Output the (X, Y) coordinate of the center of the cell containing the given text.  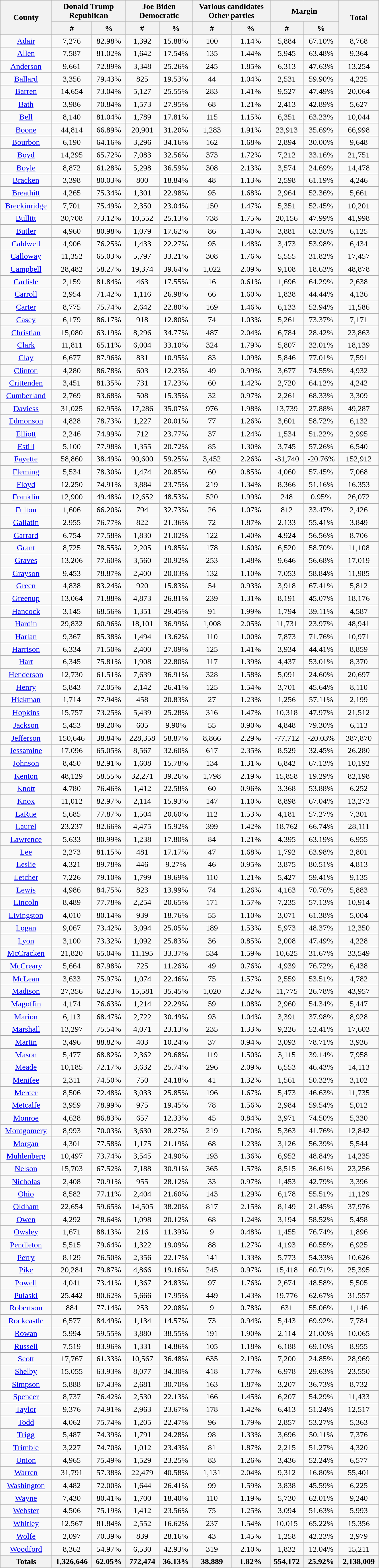
19.69% (176, 877)
Jefferson (26, 738)
10.24% (176, 1042)
458 (142, 700)
2,273 (72, 852)
Pulaski (26, 1295)
32.45% (321, 750)
750 (142, 1080)
8,872 (72, 167)
-31,740 (287, 459)
117 (212, 662)
Clark (26, 345)
11,586 (359, 307)
1,534 (287, 434)
3,071 (287, 915)
76.50% (109, 1257)
54.33% (321, 1257)
Bath (26, 104)
47.97% (321, 712)
20,156 (287, 218)
77.78% (109, 903)
1,074 (142, 978)
88.13% (109, 1232)
58,860 (72, 459)
36.73% (321, 1384)
1.09% (251, 358)
5,807 (287, 345)
83.96% (109, 1346)
14,295 (72, 155)
Total (359, 17)
56.68% (321, 560)
58.70% (321, 548)
2,960 (287, 1004)
4,906 (72, 244)
5,884 (287, 41)
1.85% (251, 66)
19,374 (142, 269)
68.82% (109, 1055)
39.11% (321, 611)
25.74% (176, 1067)
14,478 (359, 167)
29.68% (176, 1055)
6,540 (359, 446)
839 (142, 1536)
61.33% (109, 1359)
77.87% (109, 814)
65.11% (109, 345)
605 (142, 725)
9,661 (72, 66)
31,025 (72, 408)
4,242 (359, 383)
41 (212, 1080)
1.72% (251, 155)
Boyle (26, 167)
82,198 (359, 776)
36 (212, 940)
135 (212, 54)
4,873 (142, 599)
2,720 (287, 383)
2,598 (287, 180)
87.96% (109, 358)
3,849 (359, 522)
2,530 (142, 1397)
24.18% (176, 1080)
1.14% (251, 41)
17.80% (176, 839)
3,875 (287, 865)
1,116 (142, 294)
62.01% (321, 1498)
15,703 (72, 1169)
0.93% (251, 586)
45 (212, 1118)
Elliott (26, 434)
1,205 (142, 1422)
Owsley (26, 1232)
8,489 (72, 903)
1,700 (142, 1498)
11,352 (72, 256)
5,544 (359, 1143)
76.72% (321, 966)
43 (212, 1536)
72.00% (109, 1485)
1,367 (142, 1283)
77.14% (109, 1308)
31,557 (359, 1295)
4,932 (359, 371)
772,474 (142, 1561)
8,296 (142, 332)
Pendleton (26, 1245)
6,188 (287, 1346)
1,301 (142, 193)
955 (142, 1181)
28.27% (176, 1131)
1,433 (142, 244)
57.11% (321, 700)
1,392 (142, 41)
86.78% (109, 371)
Washington (26, 1485)
11,012 (72, 801)
Totals (26, 1561)
800 (142, 180)
3,100 (72, 940)
71.50% (109, 649)
12.23% (176, 371)
70.84% (109, 104)
4,986 (72, 890)
57.45% (321, 472)
21,512 (359, 712)
58.55% (109, 776)
4,321 (72, 865)
1,794 (287, 611)
72.05% (109, 687)
2,531 (287, 79)
3,881 (287, 231)
68.33% (321, 396)
54.29% (321, 1397)
487 (212, 332)
Owen (26, 1219)
1,092 (142, 940)
99 (212, 1485)
3,115 (287, 1055)
6,207 (287, 1397)
Rockcastle (26, 1321)
Lincoln (26, 903)
19.09% (176, 1245)
1,644 (142, 1485)
105 (212, 1346)
23,237 (72, 827)
80.41% (109, 1498)
55.51% (321, 1194)
5,666 (142, 1295)
3,936 (359, 1042)
84 (212, 839)
7,171 (359, 320)
Boone (26, 130)
41.76% (321, 1131)
Adair (26, 41)
Nelson (26, 1169)
46 (212, 865)
5,458 (359, 1219)
40.58% (176, 1473)
9,108 (287, 269)
34.77% (176, 332)
78 (212, 1105)
5,627 (359, 104)
79.64% (109, 1245)
15,356 (359, 1523)
2,552 (142, 1523)
66.74% (321, 827)
8,732 (359, 1384)
5,127 (142, 92)
7,212 (287, 155)
2,215 (287, 1447)
9,527 (287, 92)
73.25% (109, 712)
1.18% (251, 1346)
45.59% (321, 1485)
37.98% (321, 1017)
4,181 (287, 814)
22.13% (176, 1397)
Scott (26, 1359)
132 (212, 573)
189 (212, 928)
67.41% (321, 586)
3,601 (287, 421)
36.61% (321, 1169)
Logan (26, 928)
32.73% (176, 510)
60.55% (321, 1245)
4,628 (72, 1118)
13.62% (176, 637)
55.41% (321, 522)
1,227 (142, 421)
59 (212, 1004)
67.43% (109, 1384)
22.17% (176, 1257)
1,351 (142, 611)
449 (212, 1295)
1.67% (251, 1093)
Spencer (26, 1397)
72.48% (109, 1093)
6,252 (359, 789)
7,376 (359, 1435)
64.29% (321, 282)
10,065 (359, 1333)
67.04% (321, 801)
McCreary (26, 966)
4,060 (287, 472)
Leslie (26, 865)
1,355 (142, 446)
166 (212, 1397)
3,391 (287, 1017)
51.22% (321, 434)
1,561 (287, 1080)
44.44% (321, 294)
73.04% (109, 92)
228,358 (142, 738)
87.98% (109, 966)
3,396 (359, 1181)
70.39% (109, 1536)
100 (212, 41)
Joe BidenDemocratic (159, 11)
324 (212, 345)
1.58% (251, 674)
2,362 (142, 1055)
17,767 (72, 1359)
22,654 (72, 1207)
30.00% (321, 142)
64.16% (109, 142)
4,225 (359, 79)
Livingston (26, 915)
31.20% (176, 130)
918 (142, 320)
71.76% (321, 637)
Fayette (26, 459)
554,172 (287, 1561)
27 (212, 700)
68.56% (109, 611)
33.10% (176, 345)
2,674 (287, 1283)
22.46% (176, 978)
6,351 (287, 117)
Trimble (26, 1447)
53.98% (321, 244)
3,560 (142, 560)
2,955 (72, 522)
59.54% (321, 1105)
7,587 (72, 54)
8,866 (212, 738)
74.39% (109, 1435)
15.93% (176, 801)
1,175 (142, 1143)
508 (142, 396)
78.73% (109, 421)
Laurel (26, 827)
48 (212, 180)
1,791 (142, 1435)
15,418 (287, 1270)
24.90% (176, 1156)
32,271 (142, 776)
19.53% (176, 79)
5,443 (287, 1321)
73.12% (109, 218)
42.79% (321, 1181)
7,200 (287, 1359)
975 (142, 1105)
6,434 (359, 244)
Grayson (26, 573)
61.38% (321, 915)
2,350 (142, 206)
38.20% (176, 1207)
20.92% (176, 560)
2,261 (287, 396)
1.46% (251, 307)
52.41% (321, 1029)
3,102 (359, 1080)
34.30% (176, 1371)
73.32% (109, 940)
13,206 (72, 560)
19.45% (176, 1105)
4,163 (287, 890)
1.91% (251, 130)
82.98% (109, 41)
85.38% (109, 637)
20,284 (72, 1270)
33.16% (321, 155)
76.63% (109, 1004)
5,100 (72, 446)
39.64% (176, 269)
County (26, 17)
399 (212, 827)
49,287 (359, 408)
3,971 (287, 1118)
18.40% (176, 1498)
2,356 (142, 1257)
1,331 (142, 1346)
6,520 (287, 548)
Clinton (26, 371)
53.01% (321, 662)
5,477 (72, 1055)
61.51% (109, 674)
8,450 (72, 763)
16.80% (321, 1473)
4,780 (72, 789)
70.91% (109, 1181)
Hancock (26, 611)
11,195 (142, 953)
6,179 (72, 320)
24.60% (321, 674)
71.42% (109, 294)
Butler (26, 231)
97 (212, 1283)
1.43% (251, 1295)
17.23% (176, 383)
1.39% (251, 662)
57.13% (321, 903)
1.70% (251, 1131)
1.82% (251, 1561)
66 (212, 294)
3,436 (287, 1460)
8,129 (72, 1257)
2.35% (251, 750)
4,320 (359, 1447)
24.28% (176, 1435)
Knott (26, 789)
29.45% (176, 611)
3,227 (72, 1447)
8,993 (72, 1131)
1.07% (251, 510)
2.10% (251, 1549)
28,111 (359, 827)
Campbell (26, 269)
28,969 (359, 1359)
4,506 (72, 1511)
Rowan (26, 1333)
56.39% (321, 1143)
5,973 (287, 928)
26.78% (321, 991)
33.47% (321, 510)
2,964 (287, 193)
30.49% (176, 1017)
5,846 (287, 358)
20.01% (176, 421)
884 (72, 1308)
14,505 (142, 1207)
75.97% (109, 978)
62.95% (109, 408)
4,838 (72, 586)
79.10% (109, 877)
Green (26, 586)
23.97% (321, 624)
143 (212, 1194)
6,784 (287, 332)
77 (212, 421)
79.43% (109, 79)
Magoffin (26, 1004)
10.95% (176, 358)
63.48% (321, 54)
4,301 (72, 1143)
Hickman (26, 700)
1,258 (287, 1536)
20,064 (359, 92)
48,941 (359, 624)
31.82% (321, 256)
12,652 (142, 497)
Marshall (26, 1029)
7,701 (72, 206)
9,646 (287, 560)
9.90% (176, 725)
73.41% (109, 1283)
59.65% (109, 1207)
82.97% (109, 801)
73.37% (321, 320)
5,505 (359, 1283)
15,080 (72, 332)
8,768 (359, 41)
1,830 (142, 535)
Grant (26, 548)
1.15% (251, 117)
248 (287, 497)
4,062 (72, 1422)
Woodford (26, 1549)
19.16% (176, 1270)
3,574 (287, 167)
Hart (26, 662)
1,012 (142, 1447)
23.25% (176, 1460)
Bell (26, 117)
Monroe (26, 1118)
48,129 (72, 776)
3,745 (287, 446)
48.37% (321, 928)
5,091 (287, 674)
28.16% (176, 1536)
23,550 (359, 1371)
6,438 (359, 966)
LaRue (26, 814)
1,098 (142, 1219)
25,395 (359, 1270)
2,979 (359, 1536)
85 (212, 446)
39.14% (321, 1055)
Bullitt (26, 218)
319 (212, 1549)
Breathitt (26, 193)
3,884 (142, 484)
Edmonson (26, 421)
65.22% (321, 1523)
283 (212, 92)
36.99% (176, 624)
3,633 (72, 978)
5,843 (72, 687)
20.65% (176, 903)
15.78% (176, 763)
26 (212, 510)
12,250 (72, 484)
Warren (26, 1473)
3,545 (142, 1156)
Fleming (26, 472)
1.27% (251, 1245)
88 (212, 1245)
83.68% (109, 396)
38.49% (109, 459)
Metcalfe (26, 1105)
Cumberland (26, 396)
5,453 (72, 725)
1,079 (142, 231)
1,832 (287, 1549)
14.86% (176, 1346)
12.33% (176, 1118)
20.85% (176, 472)
78.64% (109, 1219)
15.92% (176, 827)
Simpson (26, 1384)
76.25% (109, 244)
81.04% (109, 117)
53.27% (321, 1422)
5,797 (142, 256)
15,055 (72, 1371)
72.17% (109, 1067)
162 (212, 142)
4,482 (72, 1485)
Ballard (26, 79)
6,553 (287, 1067)
Perry (26, 1257)
22.47% (176, 1422)
22.29% (176, 1004)
8,515 (287, 1169)
80.62% (109, 1295)
387,870 (359, 738)
Lyon (26, 940)
147 (212, 801)
86.83% (109, 1118)
81.02% (109, 54)
812 (287, 510)
57.38% (109, 1473)
3,496 (72, 1042)
80.99% (109, 839)
36.13% (176, 1561)
28.12% (176, 1181)
3,696 (287, 1435)
8,529 (287, 750)
152,912 (359, 459)
0.48% (251, 1232)
119 (212, 1055)
15,858 (287, 776)
1.56% (251, 1105)
5,447 (359, 1004)
418 (212, 1371)
1,256 (287, 700)
3,473 (287, 244)
17,286 (142, 408)
10,625 (287, 953)
25.55% (176, 92)
4,437 (287, 662)
13,739 (287, 408)
Knox (26, 801)
Estill (26, 446)
75.54% (109, 1029)
7,235 (287, 903)
1.00% (251, 637)
1.13% (251, 180)
16,353 (359, 484)
237 (212, 1523)
46.43% (321, 1067)
6,952 (287, 1156)
1,504 (142, 814)
17.17% (176, 852)
9,364 (359, 54)
8,706 (359, 535)
2.29% (251, 738)
3,368 (287, 789)
65.05% (109, 750)
169 (212, 307)
Bourbon (26, 142)
15,211 (359, 1549)
18,762 (287, 827)
Robertson (26, 1308)
23.13% (176, 1029)
3,126 (287, 1143)
8,725 (72, 548)
1,214 (142, 1004)
8,362 (72, 1549)
51.16% (321, 484)
89.78% (109, 865)
603 (142, 371)
Henry (26, 687)
617 (212, 750)
Margin (304, 11)
6,530 (142, 1549)
5,439 (142, 712)
98 (212, 1435)
9,376 (72, 1410)
1.25% (251, 1511)
20.83% (176, 700)
10,567 (142, 1359)
3,194 (287, 1219)
0.78% (251, 1308)
52.94% (321, 307)
44,814 (72, 130)
14,113 (359, 1067)
82.66% (109, 827)
5,351 (287, 206)
58.52% (321, 1219)
8,366 (287, 484)
39.26% (176, 776)
17.55% (176, 282)
36.91% (176, 674)
6,345 (72, 662)
79.87% (109, 1270)
4,960 (72, 231)
Martin (26, 1042)
Christian (26, 332)
28.42% (321, 332)
6,190 (72, 142)
33,549 (359, 953)
2,246 (72, 434)
Garrard (26, 535)
4,174 (72, 1004)
5,534 (72, 472)
2,133 (287, 522)
2,199 (359, 700)
4,848 (287, 725)
79.30% (321, 725)
11,985 (359, 573)
1,283 (212, 130)
4,395 (287, 839)
45.07% (321, 599)
11.26% (176, 966)
Todd (26, 1422)
8,140 (72, 117)
38,889 (212, 1561)
446 (142, 865)
10,201 (359, 206)
Gallatin (26, 522)
823 (142, 890)
17,457 (359, 256)
13.99% (176, 890)
-77,712 (287, 738)
13,273 (359, 801)
8,859 (359, 649)
5,664 (72, 966)
2,857 (287, 1422)
42.93% (176, 1549)
4,193 (287, 1245)
5,473 (287, 1093)
738 (212, 218)
4,246 (359, 180)
2,638 (359, 282)
8,370 (359, 662)
18,176 (359, 599)
80.98% (109, 231)
72.89% (109, 66)
52.36% (321, 193)
33.21% (176, 256)
8,582 (72, 1194)
5,888 (72, 1384)
23,256 (359, 1169)
0.96% (251, 789)
2,769 (72, 396)
8,506 (72, 1093)
Greenup (26, 599)
1,696 (287, 282)
69.92% (321, 1321)
71.88% (109, 599)
2.05% (251, 624)
22.08% (176, 1308)
2.32% (251, 991)
32.01% (321, 345)
24.69% (321, 167)
20.03% (176, 573)
5,261 (287, 320)
2,205 (142, 548)
7,068 (359, 472)
10,044 (359, 117)
1,642 (142, 54)
15.35% (176, 396)
78.30% (109, 472)
61.19% (321, 180)
11,735 (359, 1093)
30,708 (72, 218)
1.36% (251, 1156)
78.71% (321, 1042)
10,552 (142, 218)
8,077 (142, 1371)
163 (212, 1384)
77.94% (109, 700)
60.71% (321, 1270)
1,798 (212, 776)
67.52% (109, 1169)
78.87% (109, 573)
1,453 (287, 1181)
5,487 (72, 1435)
23.43% (176, 1447)
66,998 (359, 130)
44.41% (321, 649)
90,600 (142, 459)
23.77% (176, 434)
45.64% (321, 687)
9,453 (72, 573)
2,008 (287, 940)
76.46% (109, 789)
4,228 (359, 940)
10,185 (72, 1067)
Henderson (26, 674)
2,995 (359, 434)
1,908 (142, 662)
12,900 (72, 497)
49.48% (109, 497)
Mercer (26, 1093)
Various candidatesOther parties (231, 11)
4,939 (287, 966)
Allen (26, 54)
4,866 (142, 1270)
26,280 (359, 750)
83.24% (109, 586)
3,677 (287, 371)
3,934 (287, 649)
115 (212, 117)
25,442 (72, 1295)
12,350 (359, 928)
86.17% (109, 320)
Wolfe (26, 1536)
3,451 (72, 383)
9.27% (176, 865)
20,901 (142, 130)
16 (212, 282)
373 (212, 155)
31.67% (321, 953)
77.01% (321, 358)
817 (212, 1207)
22,479 (142, 1473)
McLean (26, 978)
17.62% (176, 231)
Morgan (26, 1143)
68.47% (109, 1017)
Taylor (26, 1410)
296 (212, 1067)
Johnson (26, 763)
831 (142, 358)
47.99% (321, 218)
73.74% (109, 1156)
3,630 (142, 1131)
Caldwell (26, 244)
48,878 (359, 269)
1.34% (251, 484)
67.10% (321, 41)
2,801 (359, 852)
5,330 (359, 1118)
Montgomery (26, 1131)
22.27% (176, 244)
McCracken (26, 953)
25.92% (321, 1561)
18,139 (359, 345)
46.63% (321, 1093)
89.20% (109, 725)
58.27% (109, 269)
4,265 (72, 193)
75.81% (109, 662)
77.60% (109, 560)
Anderson (26, 66)
19,776 (287, 1295)
86 (212, 231)
11,811 (72, 345)
17,096 (72, 750)
77.98% (109, 446)
26,072 (359, 497)
84.49% (109, 1321)
5,004 (359, 915)
794 (142, 510)
8,737 (72, 1397)
7,276 (72, 41)
939 (142, 915)
5,685 (72, 814)
17,019 (359, 560)
7,430 (72, 1498)
7,639 (142, 674)
60.96% (109, 624)
11,108 (359, 548)
9,067 (72, 928)
75.19% (109, 1511)
15.88% (176, 41)
2,138,009 (359, 1561)
10,015 (287, 1523)
70.76% (321, 890)
26.98% (176, 294)
6,754 (72, 535)
Fulton (26, 510)
4,041 (72, 1283)
Donald TrumpRepublican (89, 11)
Trigg (26, 1435)
Russell (26, 1346)
725 (142, 966)
1,608 (142, 763)
3,959 (72, 1105)
72 (212, 522)
1.19% (251, 1498)
52.45% (321, 206)
7,226 (72, 877)
76.74% (321, 1232)
38.84% (109, 738)
27,356 (72, 991)
28,482 (72, 269)
25.05% (176, 928)
Muhlenberg (26, 1156)
74.55% (321, 371)
20.72% (176, 446)
23,913 (287, 130)
23.75% (176, 484)
18.76% (176, 915)
73.42% (109, 928)
Lawrence (26, 839)
22.98% (176, 193)
1,573 (142, 104)
822 (142, 522)
8,191 (287, 599)
55,401 (359, 1473)
2,954 (72, 294)
18.84% (176, 180)
196 (212, 1093)
50.32% (321, 1080)
Powell (26, 1283)
Meade (26, 1067)
27.09% (176, 649)
36.48% (176, 1359)
44 (212, 79)
59.55% (109, 1333)
65.04% (109, 953)
10,318 (287, 712)
12,842 (359, 1131)
17.81% (176, 117)
63.36% (321, 231)
825 (142, 79)
11.39% (176, 1232)
43,957 (359, 991)
4,292 (72, 1219)
1,131 (212, 1473)
3,309 (359, 396)
150,646 (72, 738)
4,813 (359, 865)
Carlisle (26, 282)
84.75% (109, 890)
976 (212, 408)
54 (212, 586)
62.23% (109, 991)
81.35% (109, 383)
53.88% (321, 789)
58.84% (321, 573)
54.34% (321, 1004)
10,971 (359, 637)
1,799 (142, 877)
1,326,646 (72, 1561)
20,697 (359, 674)
-20.03% (321, 738)
12.80% (176, 320)
1,020 (212, 991)
63.98% (321, 852)
1.44% (251, 54)
1,238 (142, 839)
328 (212, 674)
731 (142, 383)
Bracken (26, 180)
7,958 (359, 1055)
38.55% (176, 1333)
47.63% (321, 66)
12.04% (321, 1549)
5,633 (72, 839)
Lee (26, 852)
5,298 (142, 167)
712 (142, 434)
Carter (26, 307)
61.28% (109, 167)
81.15% (109, 852)
Menifee (26, 1080)
59.90% (321, 79)
3,986 (72, 104)
3,398 (72, 180)
30.70% (176, 1384)
6,978 (287, 1371)
171 (212, 903)
66.20% (109, 510)
58.87% (176, 738)
534 (212, 953)
1,322 (142, 1245)
21.00% (321, 1333)
35.45% (176, 991)
8,775 (72, 307)
Shelby (26, 1371)
5,812 (359, 586)
Ohio (26, 1194)
Nicholas (26, 1181)
19.85% (176, 548)
1,134 (142, 1321)
239 (212, 599)
9,226 (287, 1029)
Oldham (26, 1207)
1,838 (287, 294)
Clay (26, 358)
141 (212, 1257)
4,828 (72, 421)
35.07% (176, 408)
631 (287, 1308)
Pike (26, 1270)
4,136 (359, 294)
365 (212, 1169)
4,071 (142, 1029)
20.60% (176, 814)
2,142 (142, 687)
1,792 (287, 852)
193 (212, 1156)
-20.76% (321, 459)
112 (212, 814)
Lewis (26, 890)
Letcher (26, 877)
Marion (26, 1017)
27.95% (176, 104)
6,004 (142, 345)
Union (26, 1460)
23,863 (359, 332)
2,159 (72, 282)
Franklin (26, 497)
13,064 (72, 599)
88.82% (109, 1042)
463 (142, 282)
2,642 (142, 307)
69.10% (321, 1346)
42.23% (321, 1536)
2,426 (359, 510)
54.97% (109, 1549)
5,883 (359, 890)
21.60% (176, 1194)
6,955 (359, 839)
66.89% (109, 130)
1,455 (287, 1232)
6,125 (359, 231)
37,976 (359, 1207)
6,313 (287, 66)
53.51% (321, 978)
24.83% (176, 1283)
5,773 (287, 1257)
8,928 (359, 1017)
0.90% (251, 725)
25.26% (176, 66)
42.89% (321, 104)
Calloway (26, 256)
4,475 (142, 827)
2.13% (251, 167)
50.11% (321, 1435)
59.41% (321, 877)
5,515 (72, 1245)
17,603 (359, 1029)
62.67% (321, 1295)
25.83% (176, 940)
520 (212, 497)
Madison (26, 991)
17.54% (176, 54)
93 (212, 1017)
33 (212, 1181)
25.85% (176, 1093)
5,427 (287, 877)
7,301 (359, 814)
30.91% (176, 1169)
7,053 (287, 573)
Hopkins (26, 712)
1.30% (251, 446)
48.58% (321, 1283)
1,494 (142, 637)
3,356 (72, 79)
23.04% (176, 206)
3,348 (142, 66)
Carroll (26, 294)
32.56% (176, 155)
10,192 (359, 763)
91 (212, 611)
7,519 (72, 1346)
7,188 (142, 1169)
5,993 (359, 1511)
Hardin (26, 624)
64.12% (321, 383)
70.03% (109, 1131)
0.61% (251, 282)
8,110 (359, 687)
51.63% (321, 1511)
48.53% (176, 497)
13,254 (359, 66)
6,842 (287, 763)
Wayne (26, 1498)
11,433 (359, 1397)
5,730 (287, 1498)
920 (142, 586)
3,033 (142, 1093)
1,671 (72, 1232)
78.55% (109, 548)
2,413 (287, 104)
21.19% (176, 1143)
16.62% (176, 1523)
34.16% (176, 142)
18.63% (321, 269)
74.70% (109, 1447)
3,207 (287, 1384)
3,145 (72, 611)
7,591 (359, 358)
134 (212, 763)
403 (142, 1042)
52.24% (321, 1460)
11,129 (359, 1194)
1.98% (251, 408)
29.63% (321, 1371)
10,497 (72, 1156)
41,998 (359, 218)
25.28% (176, 712)
9,648 (359, 142)
2,559 (287, 978)
9,367 (72, 637)
21,820 (72, 953)
1,789 (142, 117)
63.93% (109, 1371)
Mason (26, 1055)
316 (212, 712)
21.45% (321, 1207)
56.56% (321, 535)
3,701 (287, 687)
2,894 (287, 142)
657 (142, 1118)
635 (212, 1359)
20.12% (176, 1219)
1,474 (142, 472)
3,632 (142, 1067)
15,757 (72, 712)
81 (212, 1447)
0.84% (251, 1118)
21.36% (176, 522)
25.13% (176, 218)
80.03% (109, 180)
Whitley (26, 1523)
14,654 (72, 92)
1,714 (72, 700)
150 (212, 206)
3,918 (287, 586)
5,555 (287, 256)
35.69% (321, 130)
2,254 (142, 903)
2,963 (142, 1410)
5,661 (359, 193)
4,587 (359, 611)
122 (212, 535)
Floyd (26, 484)
2.26% (251, 459)
191 (212, 1333)
29,832 (72, 624)
51.27% (321, 1447)
8,898 (287, 801)
5,945 (287, 54)
58.72% (321, 421)
80.51% (321, 865)
2,681 (142, 1384)
7,873 (287, 637)
6,225 (359, 1485)
2,404 (142, 1194)
2,984 (287, 1105)
Graves (26, 560)
1,022 (212, 269)
24.85% (321, 1359)
15.83% (176, 586)
6,132 (359, 421)
11,731 (287, 624)
6,677 (72, 358)
5,994 (72, 1333)
3,838 (287, 1485)
12,567 (72, 1523)
11,775 (287, 991)
59.25% (176, 459)
21,751 (359, 155)
2,311 (72, 1080)
1,008 (212, 624)
9,240 (359, 1498)
Boyd (26, 155)
6,413 (287, 1410)
Daviess (26, 408)
77.11% (109, 1194)
6,334 (72, 649)
23.67% (176, 1410)
67.13% (321, 763)
10,914 (359, 903)
216 (142, 1232)
80.14% (109, 915)
0.76% (251, 966)
Webster (26, 1511)
3,880 (142, 1333)
63.23% (321, 117)
76.77% (109, 522)
47 (212, 852)
Casey (26, 320)
7,083 (142, 155)
18,101 (142, 624)
1.50% (251, 1055)
1.32% (251, 1080)
4,965 (72, 1460)
1,606 (72, 510)
74.99% (109, 434)
1.03% (251, 320)
3,093 (287, 1042)
Barren (26, 92)
15,581 (142, 991)
6,133 (287, 307)
48.84% (321, 1156)
5,012 (359, 1105)
1.08% (251, 1004)
9,135 (359, 877)
75.34% (109, 193)
78.99% (109, 1105)
17.95% (176, 1295)
22.58% (176, 789)
10,626 (359, 1257)
32 (212, 396)
1.90% (251, 1333)
8,955 (359, 1346)
13,297 (72, 1029)
57.27% (321, 814)
9,312 (287, 1473)
82.91% (109, 763)
2.15% (251, 1207)
27.88% (321, 408)
14.57% (176, 1321)
Jessamine (26, 750)
0.99% (251, 371)
Crittenden (26, 383)
Harlan (26, 637)
19.29% (321, 776)
4,280 (72, 371)
1.29% (251, 1194)
Breckinridge (26, 206)
26.81% (176, 599)
12,517 (359, 1410)
Jackson (26, 725)
21.02% (176, 535)
8,567 (142, 750)
32.60% (176, 750)
1,896 (359, 1232)
1,146 (359, 1308)
1.77% (251, 1371)
1,529 (142, 1460)
36.59% (176, 167)
6,178 (287, 1194)
31,791 (72, 1473)
4,924 (287, 535)
Kenton (26, 776)
65.03% (109, 256)
1.75% (251, 218)
3,296 (142, 142)
96 (212, 1422)
6,925 (359, 1245)
14,235 (359, 1156)
76.42% (109, 1397)
235 (212, 1029)
4,010 (72, 915)
3,452 (212, 459)
4,782 (359, 978)
481 (142, 852)
2,722 (142, 1017)
2,097 (72, 1536)
23.56% (176, 1511)
2,408 (72, 1181)
12,730 (72, 674)
7,784 (359, 1321)
8,149 (287, 1207)
51.24% (321, 1410)
33.37% (176, 953)
57.26% (321, 446)
Harrison (26, 649)
62.05% (109, 1561)
55.06% (321, 1308)
65.72% (109, 155)
73 (212, 1321)
